Provide the [X, Y] coordinate of the cell's center where the given text is located.  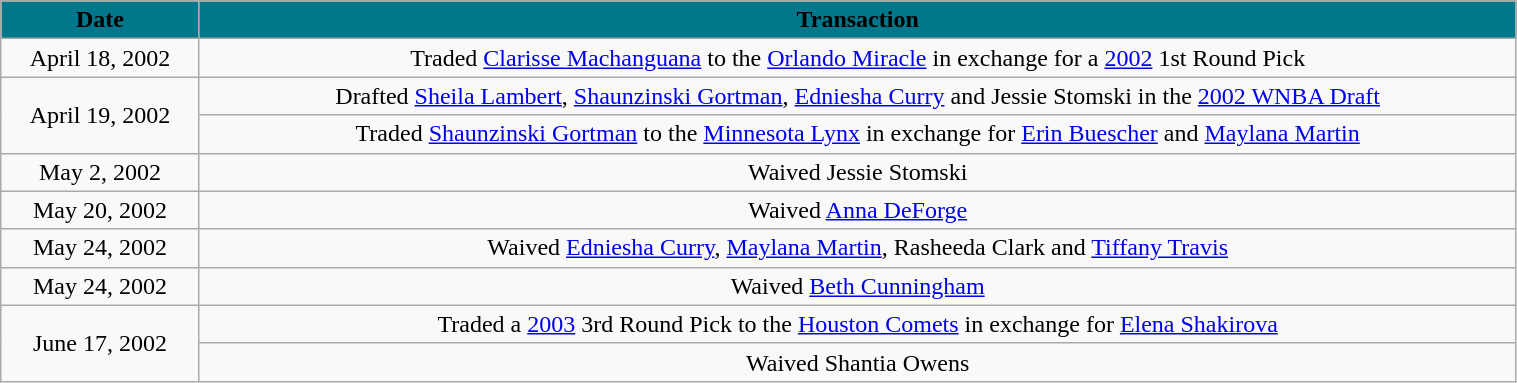
Traded a 2003 3rd Round Pick to the Houston Comets in exchange for Elena Shakirova [858, 324]
June 17, 2002 [100, 343]
May 2, 2002 [100, 172]
Traded Shaunzinski Gortman to the Minnesota Lynx in exchange for Erin Buescher and Maylana Martin [858, 134]
Waived Shantia Owens [858, 362]
Waived Jessie Stomski [858, 172]
April 19, 2002 [100, 115]
Transaction [858, 20]
April 18, 2002 [100, 58]
Waived Beth Cunningham [858, 286]
Drafted Sheila Lambert, Shaunzinski Gortman, Edniesha Curry and Jessie Stomski in the 2002 WNBA Draft [858, 96]
Waived Anna DeForge [858, 210]
Waived Edniesha Curry, Maylana Martin, Rasheeda Clark and Tiffany Travis [858, 248]
Traded Clarisse Machanguana to the Orlando Miracle in exchange for a 2002 1st Round Pick [858, 58]
May 20, 2002 [100, 210]
Date [100, 20]
